Scan for the cell matching the given text and deliver its [x, y] coordinate at center. 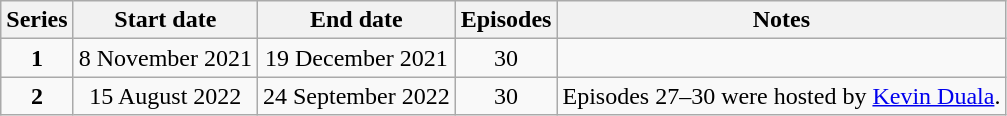
1 [37, 58]
End date [356, 20]
Episodes [506, 20]
8 November 2021 [165, 58]
2 [37, 96]
Notes [782, 20]
Episodes 27–30 were hosted by Kevin Duala. [782, 96]
Series [37, 20]
19 December 2021 [356, 58]
Start date [165, 20]
15 August 2022 [165, 96]
24 September 2022 [356, 96]
